Pinpoint the cell where the given text exists, returning its (x, y) midpoint coordinate. 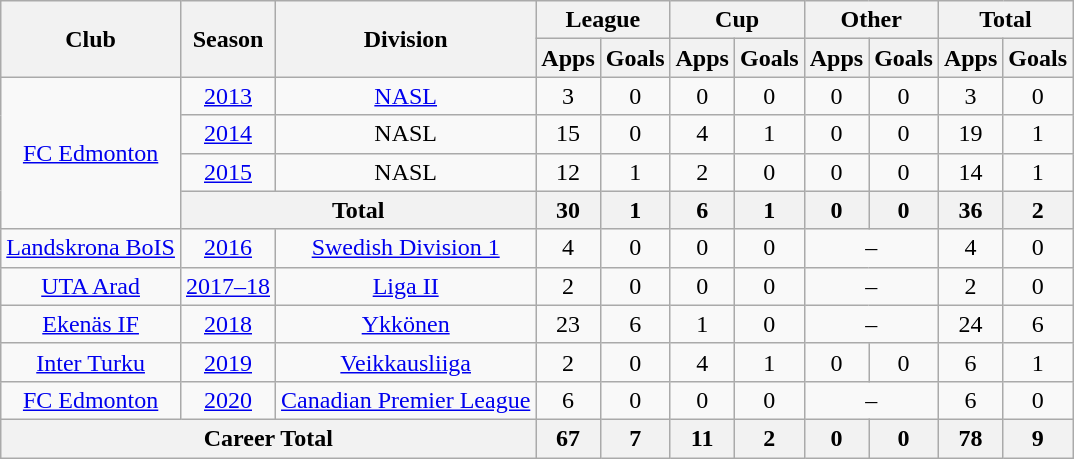
24 (970, 324)
12 (568, 172)
League (603, 20)
7 (635, 438)
Veikkausliiga (406, 362)
Season (228, 39)
36 (970, 210)
15 (568, 134)
Landskrona BoIS (91, 248)
2013 (228, 96)
19 (970, 134)
Inter Turku (91, 362)
Swedish Division 1 (406, 248)
UTA Arad (91, 286)
2017–18 (228, 286)
Cup (737, 20)
2016 (228, 248)
2019 (228, 362)
14 (970, 172)
30 (568, 210)
2015 (228, 172)
2014 (228, 134)
67 (568, 438)
2020 (228, 400)
23 (568, 324)
Ekenäs IF (91, 324)
Other (871, 20)
11 (702, 438)
Club (91, 39)
2018 (228, 324)
9 (1038, 438)
Canadian Premier League (406, 400)
Ykkönen (406, 324)
Career Total (268, 438)
Division (406, 39)
Liga II (406, 286)
78 (970, 438)
